Return [X, Y] of the center of cell containing provided text 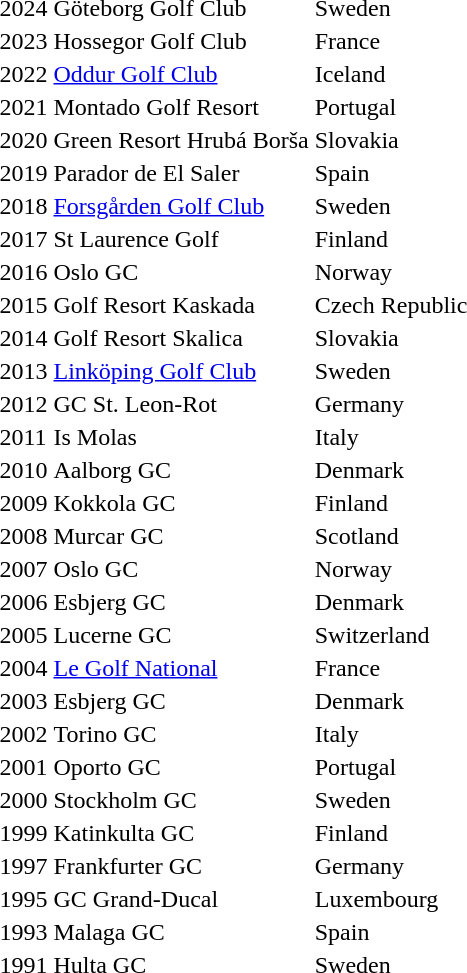
Golf Resort Skalica [181, 338]
Hossegor Golf Club [181, 41]
Kokkola GC [181, 503]
Malaga GC [181, 932]
Stockholm GC [181, 800]
Le Golf National [181, 668]
GC St. Leon-Rot [181, 404]
GC Grand-Ducal [181, 899]
Frankfurter GC [181, 866]
Green Resort Hrubá Borša [181, 140]
Oporto GC [181, 767]
St Laurence Golf [181, 239]
Murcar GC [181, 536]
Katinkulta GC [181, 833]
Linköping Golf Club [181, 371]
Montado Golf Resort [181, 107]
Oddur Golf Club [181, 74]
Is Molas [181, 437]
Aalborg GC [181, 470]
Lucerne GC [181, 635]
Parador de El Saler [181, 173]
Forsgården Golf Club [181, 206]
Golf Resort Kaskada [181, 305]
Torino GC [181, 734]
